Pinpoint the cell where the given text exists, returning its [X, Y] midpoint coordinate. 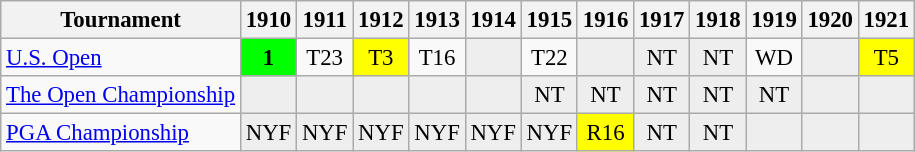
WD [774, 58]
1919 [774, 20]
Tournament [121, 20]
1913 [437, 20]
T23 [325, 58]
1916 [605, 20]
1914 [493, 20]
T22 [549, 58]
1910 [268, 20]
1915 [549, 20]
T5 [886, 58]
1918 [718, 20]
1917 [662, 20]
T3 [381, 58]
1 [268, 58]
U.S. Open [121, 58]
R16 [605, 133]
1920 [830, 20]
1921 [886, 20]
PGA Championship [121, 133]
1912 [381, 20]
The Open Championship [121, 95]
T16 [437, 58]
1911 [325, 20]
